Return the [X, Y] coordinate for the center point of the cell that contains the specified text.  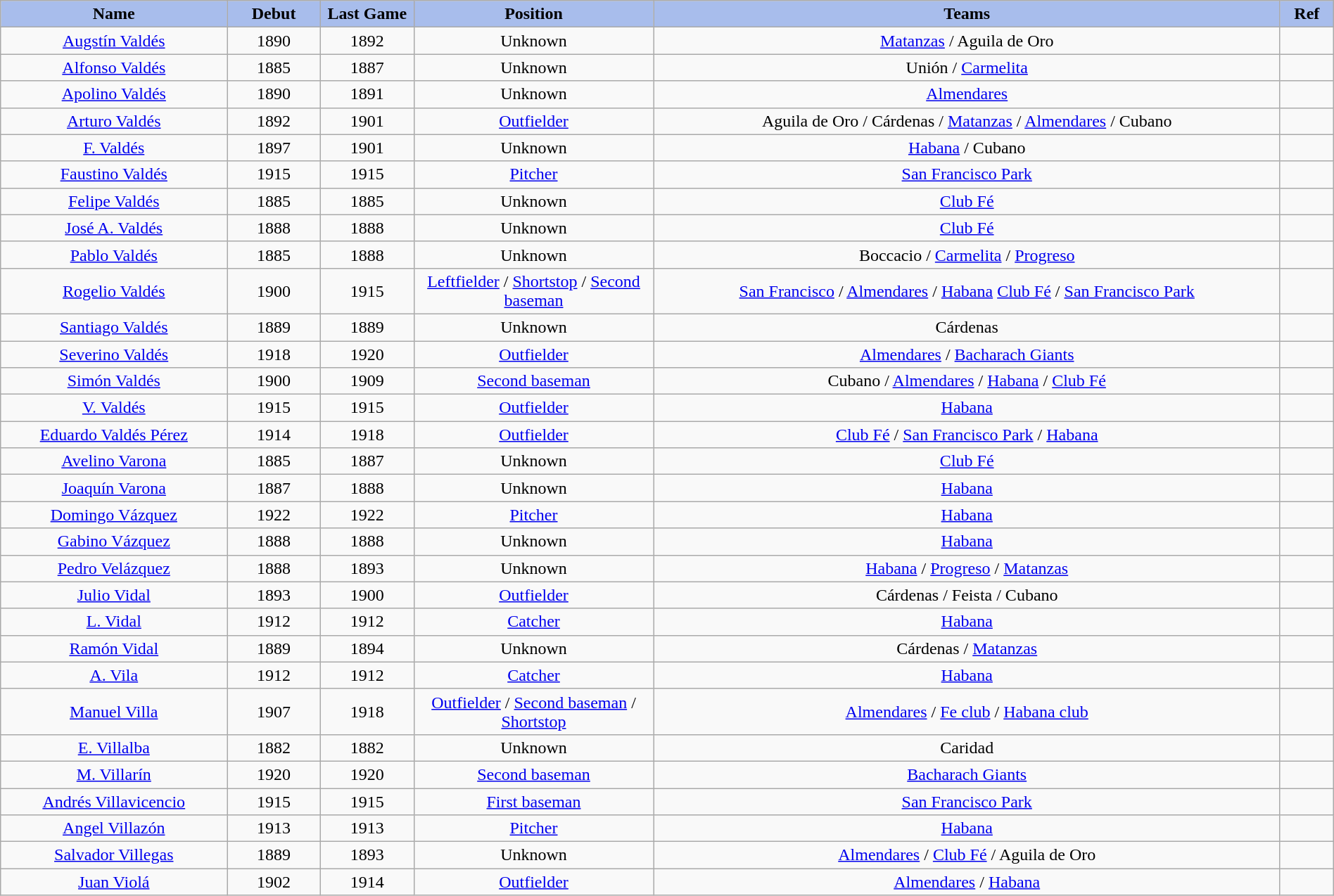
Name [114, 14]
Andrés Villavicencio [114, 801]
Pablo Valdés [114, 255]
Eduardo Valdés Pérez [114, 435]
1909 [367, 381]
Rogelio Valdés [114, 291]
Pedro Velázquez [114, 568]
Faustino Valdés [114, 174]
Club Fé / San Francisco Park / Habana [967, 435]
Cárdenas / Feista / Cubano [967, 595]
1891 [367, 94]
Severino Valdés [114, 354]
Almendares / Club Fé / Aguila de Oro [967, 855]
Almendares / Habana [967, 882]
José A. Valdés [114, 228]
Gabino Vázquez [114, 542]
Habana / Progreso / Matanzas [967, 568]
Almendares [967, 94]
M. Villarín [114, 774]
Ramón Vidal [114, 648]
Unión / Carmelita [967, 68]
Matanzas / Aguila de Oro [967, 41]
F. Valdés [114, 148]
Juan Violá [114, 882]
Domingo Vázquez [114, 515]
Ref [1307, 14]
San Francisco / Almendares / Habana Club Fé / San Francisco Park [967, 291]
1907 [274, 712]
Augstín Valdés [114, 41]
Leftfielder / Shortstop / Second baseman [533, 291]
Teams [967, 14]
Joaquín Varona [114, 488]
Santiago Valdés [114, 327]
Last Game [367, 14]
Aguila de Oro / Cárdenas / Matanzas / Almendares / Cubano [967, 121]
Bacharach Giants [967, 774]
V. Valdés [114, 408]
1902 [274, 882]
Felipe Valdés [114, 201]
Simón Valdés [114, 381]
Julio Vidal [114, 595]
Almendares / Bacharach Giants [967, 354]
1894 [367, 648]
Position [533, 14]
Avelino Varona [114, 461]
First baseman [533, 801]
Cárdenas / Matanzas [967, 648]
Outfielder / Second baseman / Shortstop [533, 712]
Manuel Villa [114, 712]
Almendares / Fe club / Habana club [967, 712]
Cárdenas [967, 327]
Angel Villazón [114, 828]
L. Vidal [114, 622]
Boccacio / Carmelita / Progreso [967, 255]
Cubano / Almendares / Habana / Club Fé [967, 381]
Debut [274, 14]
Caridad [967, 748]
Habana / Cubano [967, 148]
A. Vila [114, 675]
E. Villalba [114, 748]
Apolino Valdés [114, 94]
Salvador Villegas [114, 855]
Alfonso Valdés [114, 68]
Arturo Valdés [114, 121]
1897 [274, 148]
